Capture the cell that displays the provided text and extract its (X, Y) central coordinate. 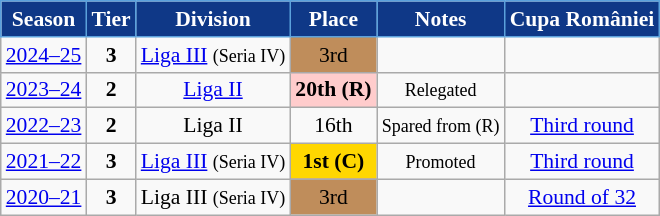
Division (214, 19)
2024–25 (44, 55)
20th (R) (333, 90)
Spared from (R) (441, 126)
2022–23 (44, 126)
Notes (441, 19)
Cupa României (582, 19)
1st (C) (333, 162)
Round of 32 (582, 197)
2020–21 (44, 197)
Place (333, 19)
2021–22 (44, 162)
2023–24 (44, 90)
Promoted (441, 162)
Relegated (441, 90)
Tier (110, 19)
Season (44, 19)
16th (333, 126)
